Output the (X, Y) coordinate of the center of the cell containing the given text.  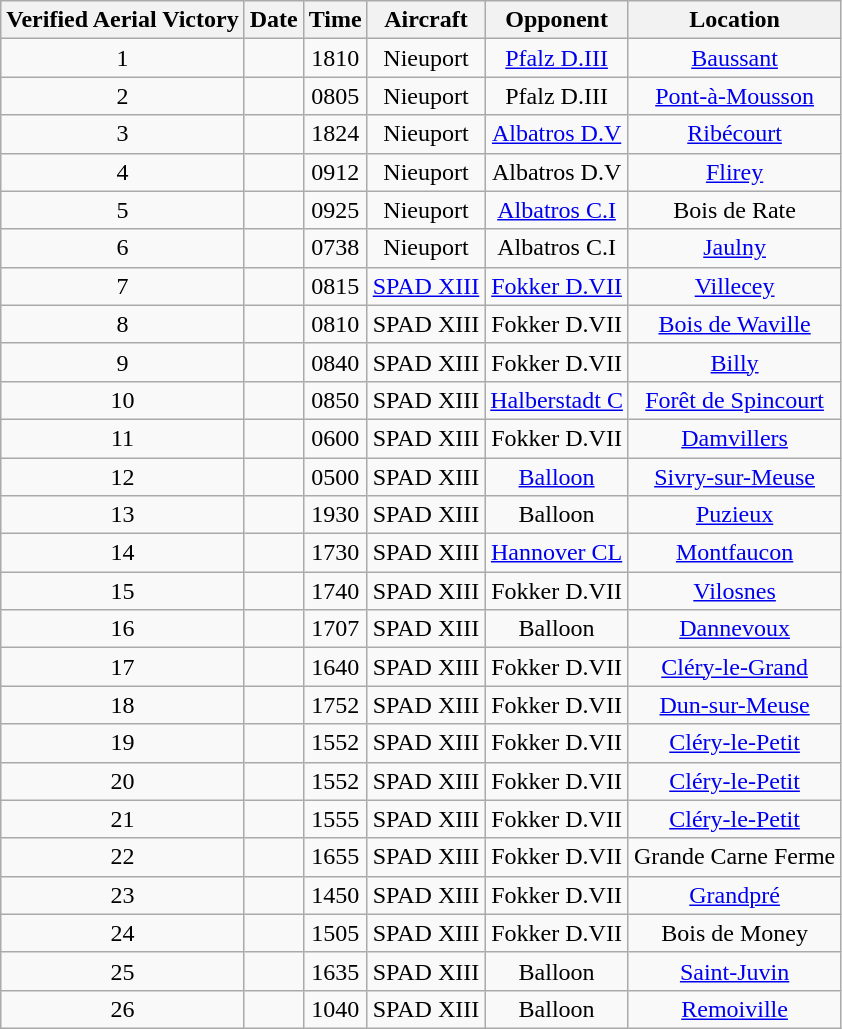
1640 (335, 667)
0810 (335, 324)
Ribécourt (734, 134)
6 (122, 248)
Sivry-sur-Meuse (734, 477)
16 (122, 629)
Halberstadt C (557, 400)
Vilosnes (734, 591)
Grande Carne Ferme (734, 857)
0840 (335, 362)
8 (122, 324)
5 (122, 210)
1040 (335, 1009)
Bois de Money (734, 933)
0805 (335, 96)
Cléry-le-Grand (734, 667)
Hannover CL (557, 553)
1740 (335, 591)
0500 (335, 477)
Grandpré (734, 895)
20 (122, 781)
1752 (335, 705)
Verified Aerial Victory (122, 20)
Bois de Rate (734, 210)
0912 (335, 172)
Forêt de Spincourt (734, 400)
Dannevoux (734, 629)
1 (122, 58)
0925 (335, 210)
0738 (335, 248)
Montfaucon (734, 553)
10 (122, 400)
1707 (335, 629)
23 (122, 895)
24 (122, 933)
Jaulny (734, 248)
Flirey (734, 172)
1655 (335, 857)
Pont-à-Mousson (734, 96)
17 (122, 667)
Villecey (734, 286)
1505 (335, 933)
0850 (335, 400)
22 (122, 857)
1555 (335, 819)
4 (122, 172)
0815 (335, 286)
1730 (335, 553)
26 (122, 1009)
Location (734, 20)
Remoiville (734, 1009)
12 (122, 477)
3 (122, 134)
13 (122, 515)
2 (122, 96)
1824 (335, 134)
Baussant (734, 58)
1450 (335, 895)
Aircraft (426, 20)
19 (122, 743)
Dun-sur-Meuse (734, 705)
Date (274, 20)
18 (122, 705)
Billy (734, 362)
1930 (335, 515)
Puzieux (734, 515)
Time (335, 20)
9 (122, 362)
Saint-Juvin (734, 971)
Opponent (557, 20)
Damvillers (734, 438)
1810 (335, 58)
7 (122, 286)
0600 (335, 438)
Bois de Waville (734, 324)
1635 (335, 971)
21 (122, 819)
11 (122, 438)
14 (122, 553)
25 (122, 971)
15 (122, 591)
